From the cell containing the given text, extract its center point as [X, Y] coordinate. 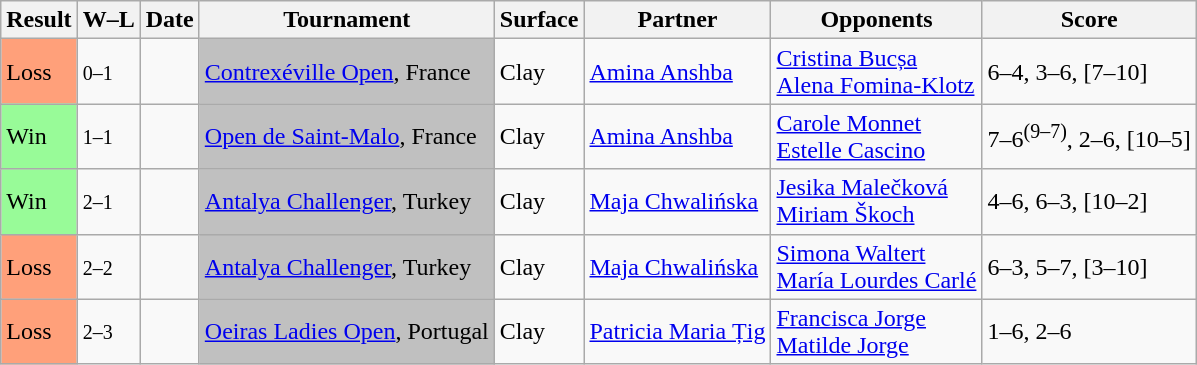
1–1 [108, 136]
Carole Monnet Estelle Cascino [876, 136]
2–3 [108, 332]
Open de Saint-Malo, France [346, 136]
Patricia Maria Țig [678, 332]
W–L [108, 20]
Francisca Jorge Matilde Jorge [876, 332]
Contrexéville Open, France [346, 72]
2–2 [108, 266]
Opponents [876, 20]
2–1 [108, 202]
Date [170, 20]
Partner [678, 20]
0–1 [108, 72]
Tournament [346, 20]
4–6, 6–3, [10–2] [1089, 202]
7–6(9–7), 2–6, [10–5] [1089, 136]
Simona Waltert María Lourdes Carlé [876, 266]
Jesika Malečková Miriam Škoch [876, 202]
6–4, 3–6, [7–10] [1089, 72]
1–6, 2–6 [1089, 332]
6–3, 5–7, [3–10] [1089, 266]
Score [1089, 20]
Surface [539, 20]
Result [39, 20]
Cristina Bucșa Alena Fomina-Klotz [876, 72]
Oeiras Ladies Open, Portugal [346, 332]
